Output the (X, Y) coordinate of the center of the cell containing the given text.  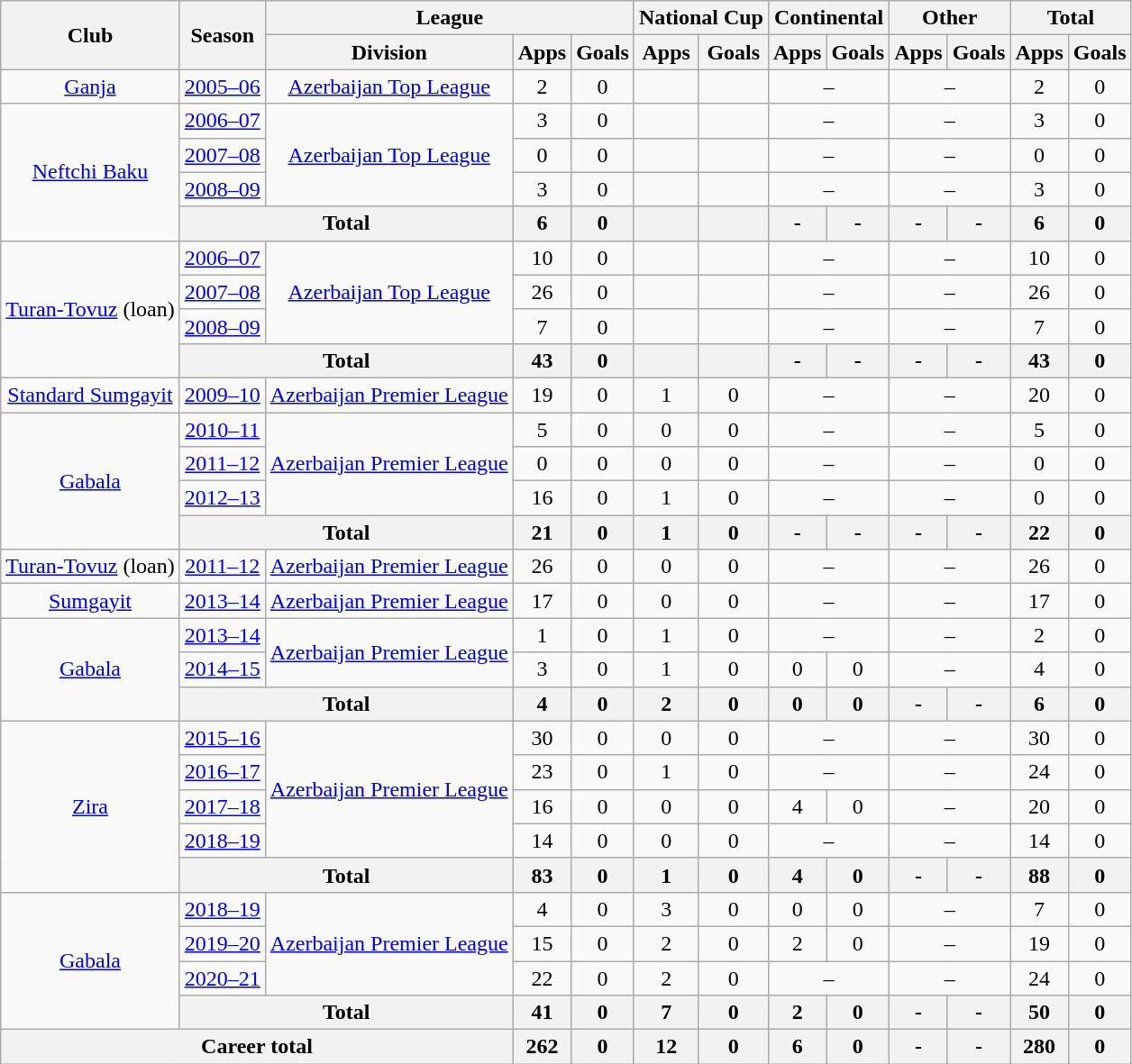
88 (1039, 875)
Standard Sumgayit (90, 395)
2009–10 (222, 395)
23 (542, 772)
Continental (828, 18)
Ganja (90, 86)
Other (950, 18)
2017–18 (222, 806)
2005–06 (222, 86)
2010–11 (222, 430)
83 (542, 875)
2015–16 (222, 738)
50 (1039, 1013)
Zira (90, 806)
21 (542, 532)
2020–21 (222, 978)
Division (389, 52)
280 (1039, 1047)
Career total (257, 1047)
12 (666, 1047)
262 (542, 1047)
Club (90, 35)
2012–13 (222, 498)
41 (542, 1013)
2019–20 (222, 943)
National Cup (701, 18)
Sumgayit (90, 601)
Season (222, 35)
League (449, 18)
2016–17 (222, 772)
15 (542, 943)
2014–15 (222, 669)
Neftchi Baku (90, 172)
